Detect which cell encompasses the target text, then output its (X, Y) center coordinate. 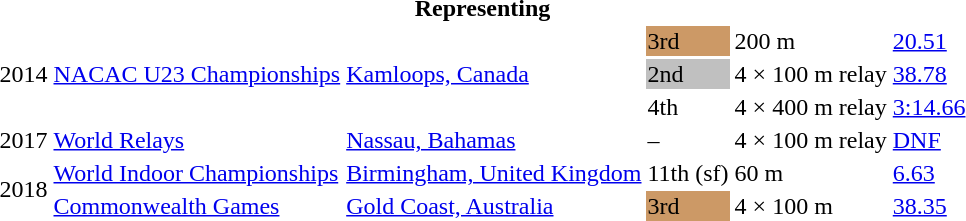
4 × 100 m (810, 206)
2nd (688, 74)
World Relays (197, 140)
11th (sf) (688, 173)
200 m (810, 41)
Nassau, Bahamas (494, 140)
4 × 400 m relay (810, 107)
Birmingham, United Kingdom (494, 173)
World Indoor Championships (197, 173)
60 m (810, 173)
Kamloops, Canada (494, 74)
– (688, 140)
Gold Coast, Australia (494, 206)
Commonwealth Games (197, 206)
NACAC U23 Championships (197, 74)
4th (688, 107)
